Output the (X, Y) coordinate of the center of the cell containing the given text.  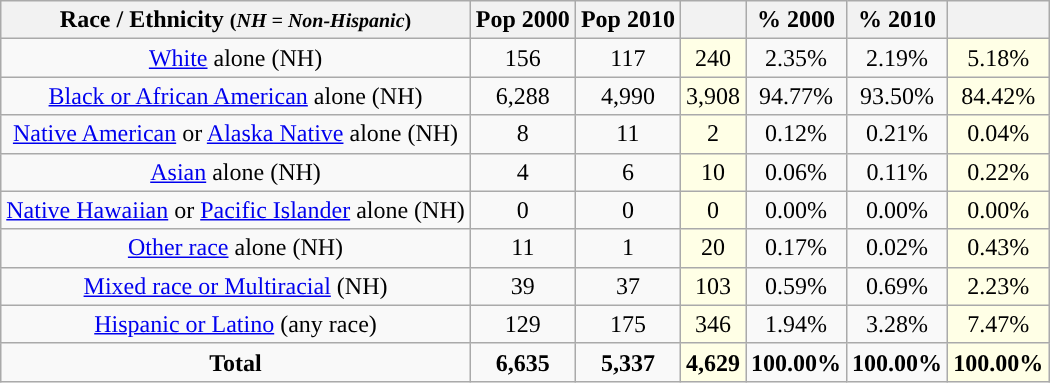
2.19% (898, 58)
Pop 2000 (522, 20)
39 (522, 286)
117 (628, 58)
Mixed race or Multiracial (NH) (236, 286)
94.77% (796, 96)
2 (712, 134)
240 (712, 58)
Other race alone (NH) (236, 248)
175 (628, 324)
Pop 2010 (628, 20)
6,288 (522, 96)
129 (522, 324)
Black or African American alone (NH) (236, 96)
84.42% (998, 96)
93.50% (898, 96)
0.43% (998, 248)
3,908 (712, 96)
103 (712, 286)
0.06% (796, 172)
Race / Ethnicity (NH = Non-Hispanic) (236, 20)
0.69% (898, 286)
20 (712, 248)
10 (712, 172)
2.23% (998, 286)
White alone (NH) (236, 58)
37 (628, 286)
0.02% (898, 248)
1 (628, 248)
4 (522, 172)
0.22% (998, 172)
Native Hawaiian or Pacific Islander alone (NH) (236, 210)
5.18% (998, 58)
Total (236, 362)
4,629 (712, 362)
Native American or Alaska Native alone (NH) (236, 134)
6,635 (522, 362)
6 (628, 172)
0.59% (796, 286)
% 2000 (796, 20)
0.12% (796, 134)
0.11% (898, 172)
2.35% (796, 58)
5,337 (628, 362)
0.04% (998, 134)
4,990 (628, 96)
0.17% (796, 248)
346 (712, 324)
Asian alone (NH) (236, 172)
7.47% (998, 324)
3.28% (898, 324)
0.21% (898, 134)
156 (522, 58)
Hispanic or Latino (any race) (236, 324)
1.94% (796, 324)
% 2010 (898, 20)
8 (522, 134)
